Scan for the cell matching the given text and deliver its [x, y] coordinate at center. 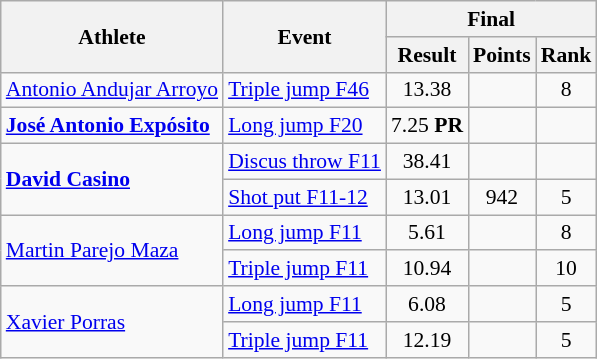
Rank [566, 55]
Final [491, 19]
10 [566, 269]
5.61 [427, 233]
José Antonio Expósito [112, 126]
Shot put F11-12 [304, 197]
Event [304, 36]
Result [427, 55]
Xavier Porras [112, 322]
Triple jump F46 [304, 90]
David Casino [112, 180]
Long jump F20 [304, 126]
Antonio Andujar Arroyo [112, 90]
6.08 [427, 304]
Athlete [112, 36]
13.38 [427, 90]
38.41 [427, 162]
7.25 PR [427, 126]
12.19 [427, 340]
10.94 [427, 269]
13.01 [427, 197]
942 [502, 197]
Discus throw F11 [304, 162]
Martin Parejo Maza [112, 250]
Points [502, 55]
